Capture the cell that displays the provided text and extract its (X, Y) central coordinate. 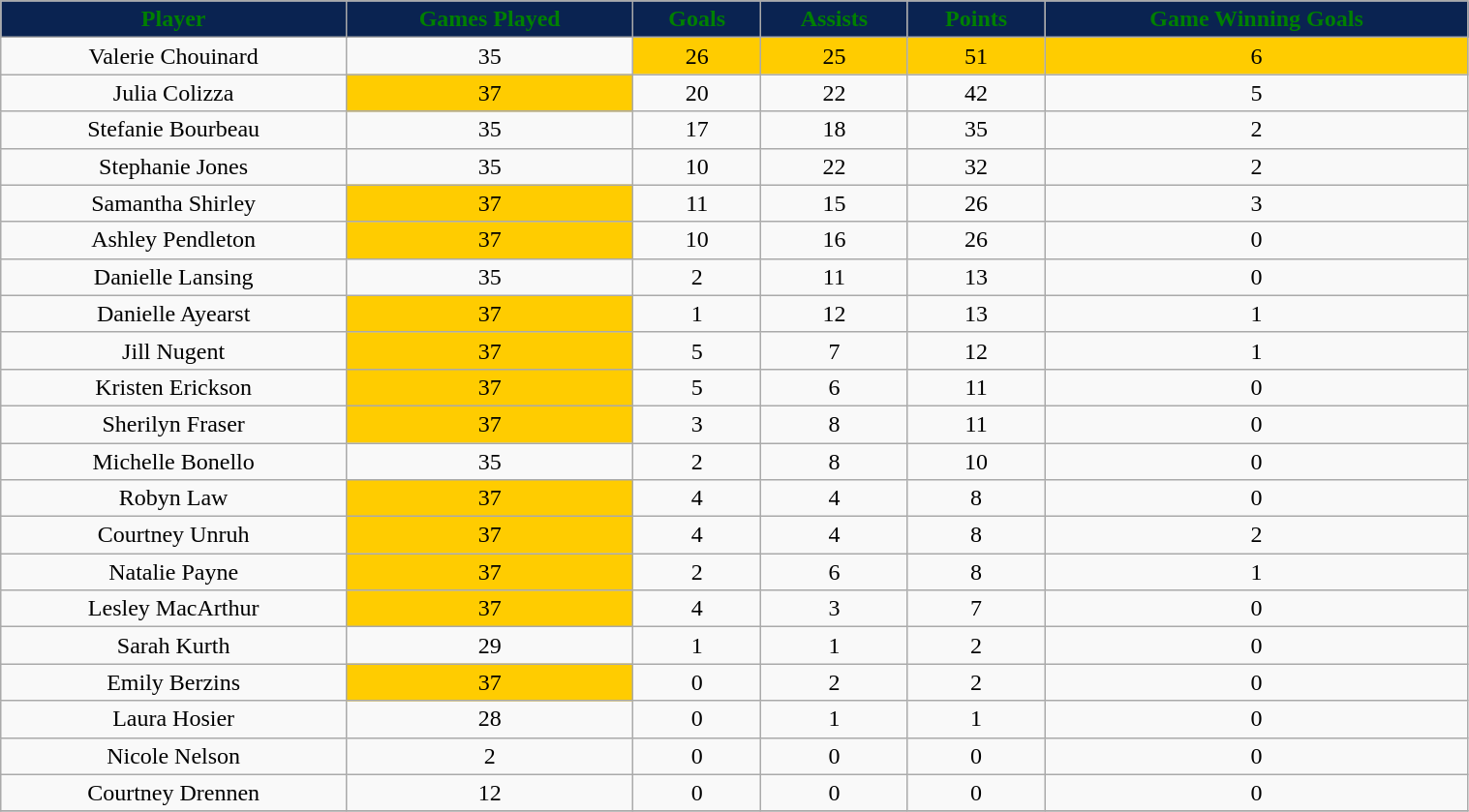
Courtney Unruh (174, 535)
Samantha Shirley (174, 203)
16 (835, 240)
Valerie Chouinard (174, 56)
Game Winning Goals (1257, 19)
Courtney Drennen (174, 793)
18 (835, 130)
20 (697, 93)
Stefanie Bourbeau (174, 130)
Player (174, 19)
51 (976, 56)
Natalie Payne (174, 572)
15 (835, 203)
Stephanie Jones (174, 166)
Michelle Bonello (174, 462)
Danielle Ayearst (174, 314)
Laura Hosier (174, 719)
Nicole Nelson (174, 756)
Kristen Erickson (174, 387)
Ashley Pendleton (174, 240)
Games Played (489, 19)
Danielle Lansing (174, 277)
29 (489, 646)
Sherilyn Fraser (174, 424)
42 (976, 93)
Robyn Law (174, 498)
Lesley MacArthur (174, 609)
Jill Nugent (174, 350)
Julia Colizza (174, 93)
25 (835, 56)
Assists (835, 19)
28 (489, 719)
Sarah Kurth (174, 646)
32 (976, 166)
Emily Berzins (174, 682)
17 (697, 130)
Goals (697, 19)
Points (976, 19)
